Scan for the cell matching the given text and deliver its (x, y) coordinate at center. 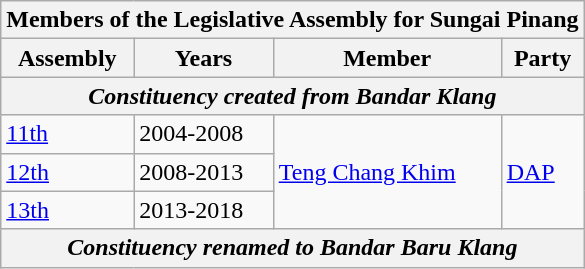
Teng Chang Khim (387, 172)
11th (68, 134)
Years (204, 58)
2004-2008 (204, 134)
2013-2018 (204, 210)
2008-2013 (204, 172)
Assembly (68, 58)
Party (542, 58)
Member (387, 58)
Members of the Legislative Assembly for Sungai Pinang (292, 20)
Constituency renamed to Bandar Baru Klang (292, 248)
12th (68, 172)
Constituency created from Bandar Klang (292, 96)
13th (68, 210)
DAP (542, 172)
